Output the [X, Y] coordinate of the center of the cell containing the given text.  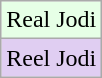
Real Jodi [52, 20]
Reel Jodi [52, 58]
